Return (x, y) of the center of cell containing provided text 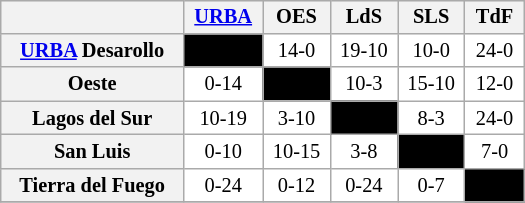
3-8 (364, 152)
Oeste (92, 84)
7-0 (494, 152)
0-14 (224, 84)
10-19 (224, 118)
Tierra del Fuego (92, 185)
URBA (224, 17)
OES (296, 17)
0-12 (296, 185)
10-3 (364, 84)
14-0 (296, 51)
TdF (494, 17)
LdS (364, 17)
0-7 (432, 185)
URBA Desarollo (92, 51)
19-10 (364, 51)
Lagos del Sur (92, 118)
10-15 (296, 152)
10-0 (432, 51)
8-3 (432, 118)
San Luis (92, 152)
SLS (432, 17)
0-10 (224, 152)
3-10 (296, 118)
15-10 (432, 84)
12-0 (494, 84)
